Detect which cell encompasses the target text, then output its (X, Y) center coordinate. 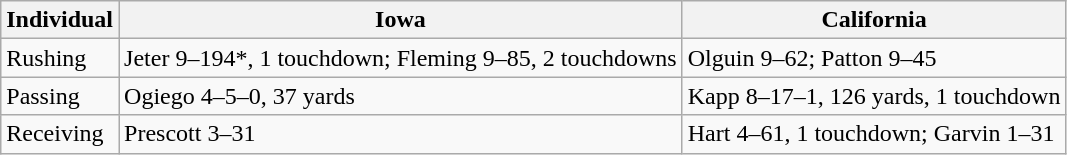
Olguin 9–62; Patton 9–45 (874, 58)
Kapp 8–17–1, 126 yards, 1 touchdown (874, 96)
Jeter 9–194*, 1 touchdown; Fleming 9–85, 2 touchdowns (401, 58)
Prescott 3–31 (401, 134)
Individual (60, 20)
Iowa (401, 20)
Passing (60, 96)
Rushing (60, 58)
Ogiego 4–5–0, 37 yards (401, 96)
California (874, 20)
Hart 4–61, 1 touchdown; Garvin 1–31 (874, 134)
Receiving (60, 134)
